Extract the [x, y] coordinate from the center of the cell holding the provided text.  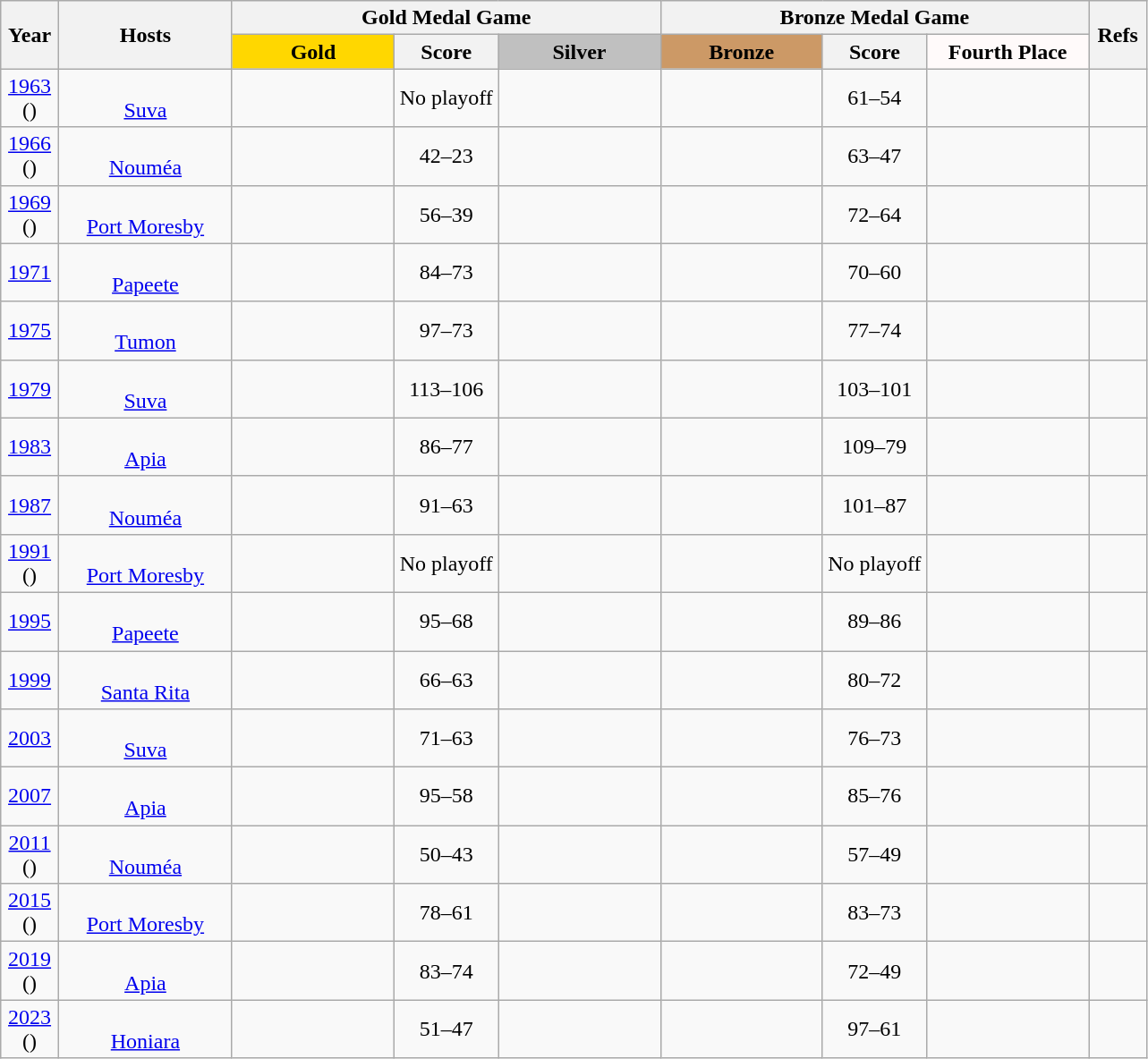
113–106 [446, 388]
Tumon [145, 331]
61–54 [874, 98]
1975 [30, 331]
84–73 [446, 272]
95–58 [446, 796]
2015 () [30, 912]
1999 [30, 680]
89–86 [874, 621]
97–73 [446, 331]
86–77 [446, 447]
Gold [313, 52]
1966 () [30, 156]
78–61 [446, 912]
1991 () [30, 563]
71–63 [446, 739]
Santa Rita [145, 680]
103–101 [874, 388]
50–43 [446, 855]
Fourth Place [1008, 52]
76–73 [874, 739]
80–72 [874, 680]
109–79 [874, 447]
85–76 [874, 796]
Silver [580, 52]
57–49 [874, 855]
1963 () [30, 98]
2007 [30, 796]
2023() [30, 1029]
56–39 [446, 215]
2011 () [30, 855]
70–60 [874, 272]
1969 () [30, 215]
97–61 [874, 1029]
83–73 [874, 912]
1979 [30, 388]
Year [30, 35]
83–74 [446, 971]
Hosts [145, 35]
66–63 [446, 680]
91–63 [446, 504]
77–74 [874, 331]
72–64 [874, 215]
1971 [30, 272]
Bronze [741, 52]
Honiara [145, 1029]
51–47 [446, 1029]
Refs [1118, 35]
101–87 [874, 504]
42–23 [446, 156]
1987 [30, 504]
2003 [30, 739]
2019() [30, 971]
95–68 [446, 621]
1995 [30, 621]
1983 [30, 447]
72–49 [874, 971]
63–47 [874, 156]
Bronze Medal Game [875, 18]
Gold Medal Game [446, 18]
